Provide the [x, y] coordinate of the cell's center where the given text is located.  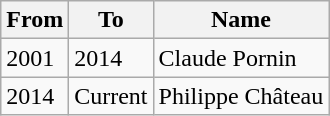
2001 [35, 58]
To [111, 20]
Name [241, 20]
From [35, 20]
Claude Pornin [241, 58]
Current [111, 96]
Philippe Château [241, 96]
